From the cell containing the given text, extract its center point as [X, Y] coordinate. 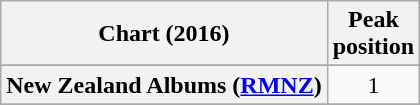
New Zealand Albums (RMNZ) [164, 85]
Peak position [373, 34]
Chart (2016) [164, 34]
1 [373, 85]
